Determine the [X, Y] coordinate at the center of the cell enclosing the given text.  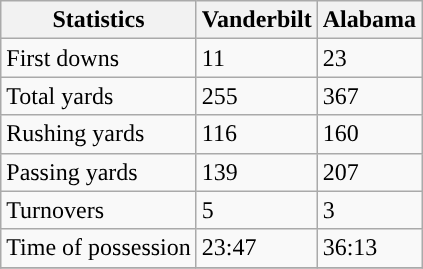
Vanderbilt [256, 20]
23:47 [256, 248]
367 [369, 96]
Time of possession [99, 248]
255 [256, 96]
Statistics [99, 20]
Rushing yards [99, 134]
3 [369, 210]
23 [369, 58]
Passing yards [99, 172]
Turnovers [99, 210]
139 [256, 172]
207 [369, 172]
11 [256, 58]
5 [256, 210]
36:13 [369, 248]
Alabama [369, 20]
160 [369, 134]
First downs [99, 58]
Total yards [99, 96]
116 [256, 134]
